Find where the given text appears and provide that cell's center as (X, Y) coordinate. 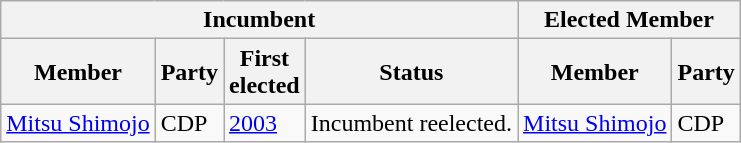
2003 (265, 123)
Firstelected (265, 72)
Incumbent reelected. (411, 123)
Status (411, 72)
Incumbent (260, 20)
Elected Member (630, 20)
